Extract the (x, y) coordinate from the center of the cell holding the provided text.  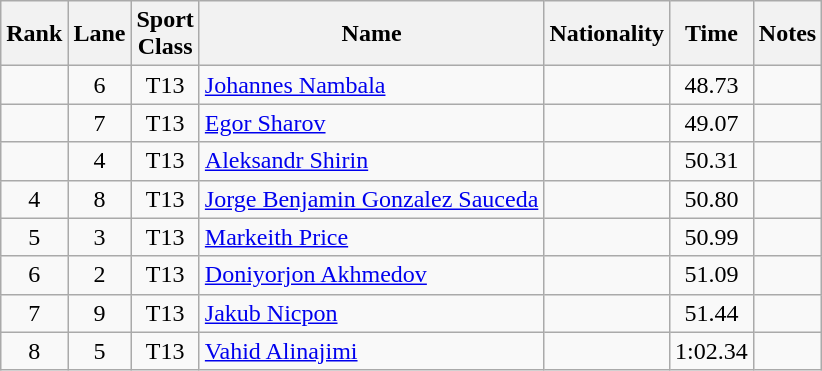
Markeith Price (372, 237)
Jorge Benjamin Gonzalez Sauceda (372, 199)
Nationality (607, 34)
Vahid Alinajimi (372, 351)
51.09 (712, 275)
Notes (787, 34)
Aleksandr Shirin (372, 161)
3 (100, 237)
Egor Sharov (372, 123)
Name (372, 34)
1:02.34 (712, 351)
Jakub Nicpon (372, 313)
49.07 (712, 123)
51.44 (712, 313)
9 (100, 313)
50.80 (712, 199)
SportClass (165, 34)
50.31 (712, 161)
Johannes Nambala (372, 85)
Time (712, 34)
Lane (100, 34)
48.73 (712, 85)
Rank (34, 34)
2 (100, 275)
50.99 (712, 237)
Doniyorjon Akhmedov (372, 275)
